Identify which cell holds the provided text, then report its [x, y] central coordinate. 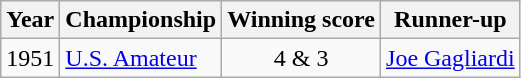
Winning score [302, 20]
Joe Gagliardi [451, 58]
4 & 3 [302, 58]
Year [30, 20]
U.S. Amateur [141, 58]
Championship [141, 20]
Runner-up [451, 20]
1951 [30, 58]
